For the text-containing cell, return its midpoint in [x, y] coordinate format. 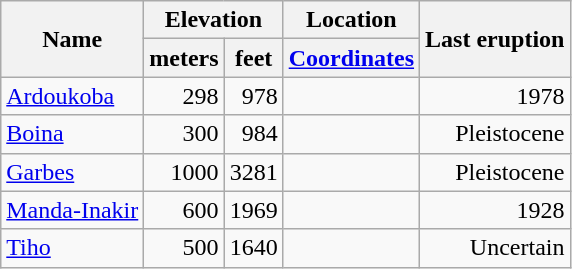
Boina [72, 134]
1640 [254, 248]
978 [254, 96]
Tiho [72, 248]
3281 [254, 172]
Location [351, 20]
1978 [495, 96]
Name [72, 39]
Coordinates [351, 58]
meters [184, 58]
300 [184, 134]
Ardoukoba [72, 96]
1000 [184, 172]
600 [184, 210]
feet [254, 58]
1969 [254, 210]
500 [184, 248]
Manda-Inakir [72, 210]
Uncertain [495, 248]
Last eruption [495, 39]
1928 [495, 210]
Garbes [72, 172]
984 [254, 134]
Elevation [214, 20]
298 [184, 96]
